Scan for the cell matching the given text and deliver its (X, Y) coordinate at center. 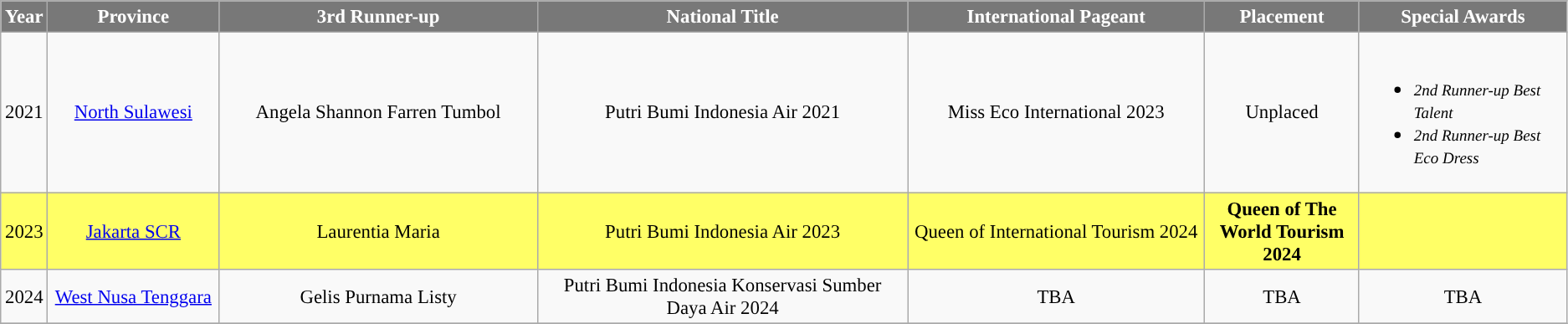
Queen of The World Tourism 2024 (1282, 231)
International Pageant (1056, 17)
Laurentia Maria (378, 231)
West Nusa Tenggara (134, 296)
Gelis Purnama Listy (378, 296)
Placement (1282, 17)
3rd Runner-up (378, 17)
Special Awards (1463, 17)
Unplaced (1282, 112)
Putri Bumi Indonesia Air 2021 (722, 112)
2024 (24, 296)
North Sulawesi (134, 112)
Angela Shannon Farren Tumbol (378, 112)
National Title (722, 17)
Year (24, 17)
2023 (24, 231)
Province (134, 17)
Putri Bumi Indonesia Air 2023 (722, 231)
2nd Runner-up Best Talent2nd Runner-up Best Eco Dress (1463, 112)
Putri Bumi Indonesia Konservasi Sumber Daya Air 2024 (722, 296)
Miss Eco International 2023 (1056, 112)
2021 (24, 112)
Queen of International Tourism 2024 (1056, 231)
Jakarta SCR (134, 231)
